Search for the cell housing the specified text and yield its (X, Y) center coordinate. 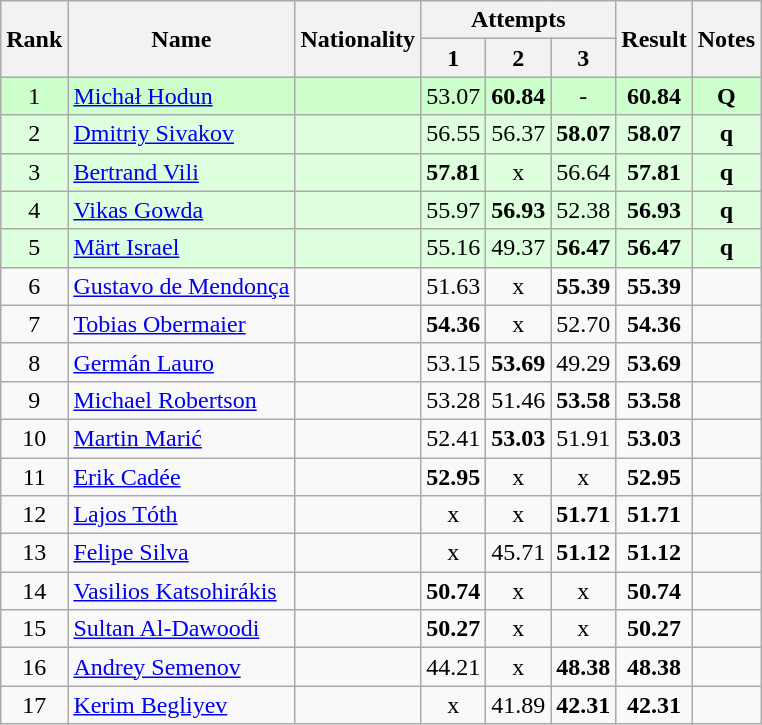
Michael Robertson (182, 400)
Kerim Begliyev (182, 705)
52.70 (584, 324)
Bertrand Vili (182, 172)
53.28 (454, 400)
53.07 (454, 96)
Lajos Tóth (182, 515)
Sultan Al-Dawoodi (182, 629)
49.29 (584, 362)
55.16 (454, 248)
- (584, 96)
49.37 (518, 248)
44.21 (454, 667)
Vasilios Katsohirákis (182, 591)
Vikas Gowda (182, 210)
6 (34, 286)
5 (34, 248)
Rank (34, 39)
16 (34, 667)
Märt Israel (182, 248)
12 (34, 515)
52.41 (454, 438)
Germán Lauro (182, 362)
Result (654, 39)
Michał Hodun (182, 96)
52.38 (584, 210)
Notes (726, 39)
Name (182, 39)
56.64 (584, 172)
15 (34, 629)
10 (34, 438)
13 (34, 553)
Q (726, 96)
8 (34, 362)
Erik Cadée (182, 477)
4 (34, 210)
Gustavo de Mendonça (182, 286)
51.46 (518, 400)
Nationality (358, 39)
9 (34, 400)
51.91 (584, 438)
17 (34, 705)
14 (34, 591)
56.55 (454, 134)
7 (34, 324)
Felipe Silva (182, 553)
41.89 (518, 705)
55.97 (454, 210)
53.15 (454, 362)
Martin Marić (182, 438)
11 (34, 477)
45.71 (518, 553)
Tobias Obermaier (182, 324)
Andrey Semenov (182, 667)
Attempts (518, 20)
51.63 (454, 286)
56.37 (518, 134)
Dmitriy Sivakov (182, 134)
